Identify which cell holds the provided text, then report its [x, y] central coordinate. 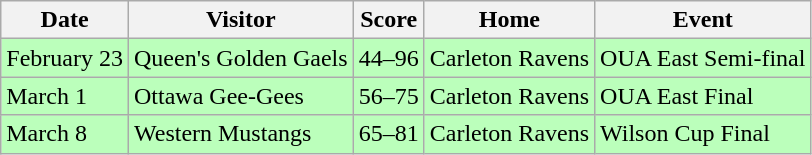
Queen's Golden Gaels [240, 58]
Score [388, 20]
Ottawa Gee-Gees [240, 96]
Visitor [240, 20]
44–96 [388, 58]
February 23 [65, 58]
56–75 [388, 96]
Wilson Cup Final [703, 134]
March 8 [65, 134]
Home [509, 20]
Western Mustangs [240, 134]
March 1 [65, 96]
65–81 [388, 134]
OUA East Final [703, 96]
Event [703, 20]
OUA East Semi-final [703, 58]
Date [65, 20]
